Pinpoint the cell where the given text exists, returning its (x, y) midpoint coordinate. 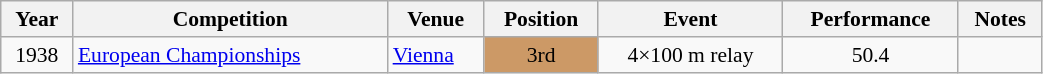
Performance (871, 19)
Year (37, 19)
3rd (541, 55)
50.4 (871, 55)
Position (541, 19)
Vienna (436, 55)
1938 (37, 55)
Notes (1000, 19)
Competition (230, 19)
4×100 m relay (690, 55)
European Championships (230, 55)
Event (690, 19)
Venue (436, 19)
